Determine the [X, Y] coordinate at the center of the cell enclosing the given text.  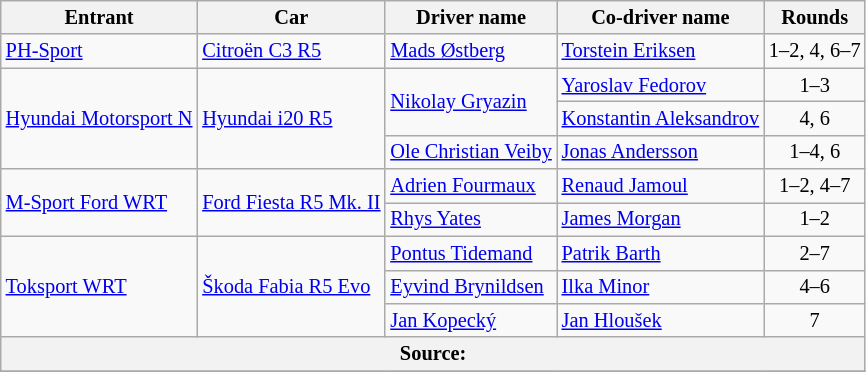
Hyundai i20 R5 [291, 118]
Rhys Yates [470, 219]
Source: [434, 354]
Eyvind Brynildsen [470, 287]
Toksport WRT [100, 286]
Jan Hloušek [660, 320]
7 [814, 320]
Škoda Fabia R5 Evo [291, 286]
PH-Sport [100, 51]
Adrien Fourmaux [470, 186]
Pontus Tidemand [470, 253]
Ilka Minor [660, 287]
M-Sport Ford WRT [100, 202]
Co-driver name [660, 17]
Patrik Barth [660, 253]
Hyundai Motorsport N [100, 118]
1–4, 6 [814, 152]
2–7 [814, 253]
Ford Fiesta R5 Mk. II [291, 202]
1–2, 4–7 [814, 186]
Jan Kopecký [470, 320]
Renaud Jamoul [660, 186]
1–2, 4, 6–7 [814, 51]
1–3 [814, 85]
Ole Christian Veiby [470, 152]
James Morgan [660, 219]
Mads Østberg [470, 51]
Konstantin Aleksandrov [660, 118]
4–6 [814, 287]
Nikolay Gryazin [470, 102]
Rounds [814, 17]
Yaroslav Fedorov [660, 85]
Citroën C3 R5 [291, 51]
4, 6 [814, 118]
Car [291, 17]
Jonas Andersson [660, 152]
Driver name [470, 17]
1–2 [814, 219]
Entrant [100, 17]
Torstein Eriksen [660, 51]
